Find where the given text appears and provide that cell's center as [X, Y] coordinate. 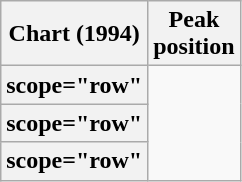
Chart (1994) [74, 34]
Peakposition [194, 34]
